Detect which cell encompasses the target text, then output its (x, y) center coordinate. 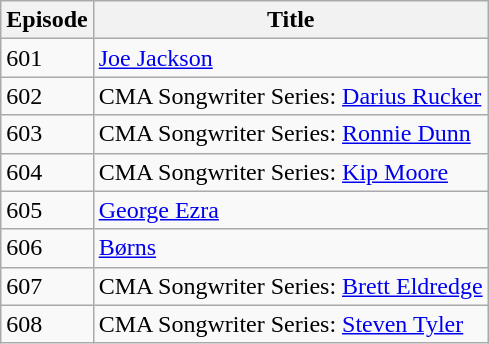
CMA Songwriter Series: Ronnie Dunn (290, 134)
Børns (290, 248)
607 (47, 286)
CMA Songwriter Series: Brett Eldredge (290, 286)
George Ezra (290, 210)
Joe Jackson (290, 58)
604 (47, 172)
601 (47, 58)
606 (47, 248)
605 (47, 210)
CMA Songwriter Series: Kip Moore (290, 172)
603 (47, 134)
602 (47, 96)
608 (47, 324)
CMA Songwriter Series: Darius Rucker (290, 96)
Episode (47, 20)
Title (290, 20)
CMA Songwriter Series: Steven Tyler (290, 324)
